Detect which cell encompasses the target text, then output its [x, y] center coordinate. 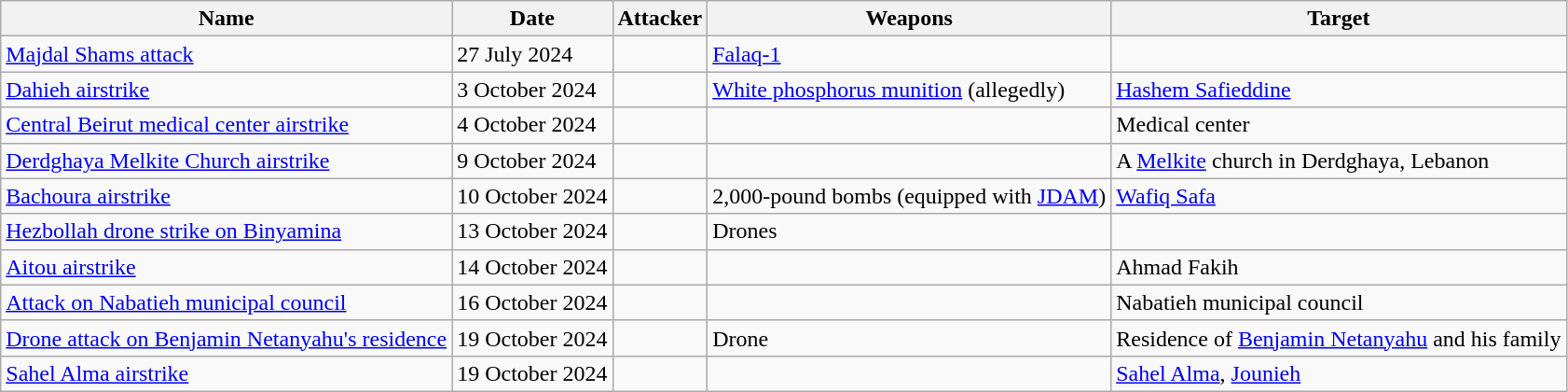
Sahel Alma airstrike [227, 373]
13 October 2024 [532, 231]
Target [1339, 19]
Hashem Safieddine [1339, 90]
Derdghaya Melkite Church airstrike [227, 161]
Name [227, 19]
Sahel Alma, Jounieh [1339, 373]
2,000-pound bombs (equipped with JDAM) [910, 196]
Medical center [1339, 125]
3 October 2024 [532, 90]
14 October 2024 [532, 267]
White phosphorus munition (allegedly) [910, 90]
Dahieh airstrike [227, 90]
Date [532, 19]
Falaq-1 [910, 54]
Nabatieh municipal council [1339, 302]
4 October 2024 [532, 125]
Majdal Shams attack [227, 54]
Bachoura airstrike [227, 196]
Residence of Benjamin Netanyahu and his family [1339, 338]
Aitou airstrike [227, 267]
Drones [910, 231]
Ahmad Fakih [1339, 267]
9 October 2024 [532, 161]
16 October 2024 [532, 302]
Drone attack on Benjamin Netanyahu's residence [227, 338]
Drone [910, 338]
Weapons [910, 19]
A Melkite church in Derdghaya, Lebanon [1339, 161]
Attack on Nabatieh municipal council [227, 302]
Wafiq Safa [1339, 196]
Central Beirut medical center airstrike [227, 125]
Attacker [660, 19]
Hezbollah drone strike on Binyamina [227, 231]
10 October 2024 [532, 196]
27 July 2024 [532, 54]
